Determine the [x, y] coordinate at the center of the cell enclosing the given text.  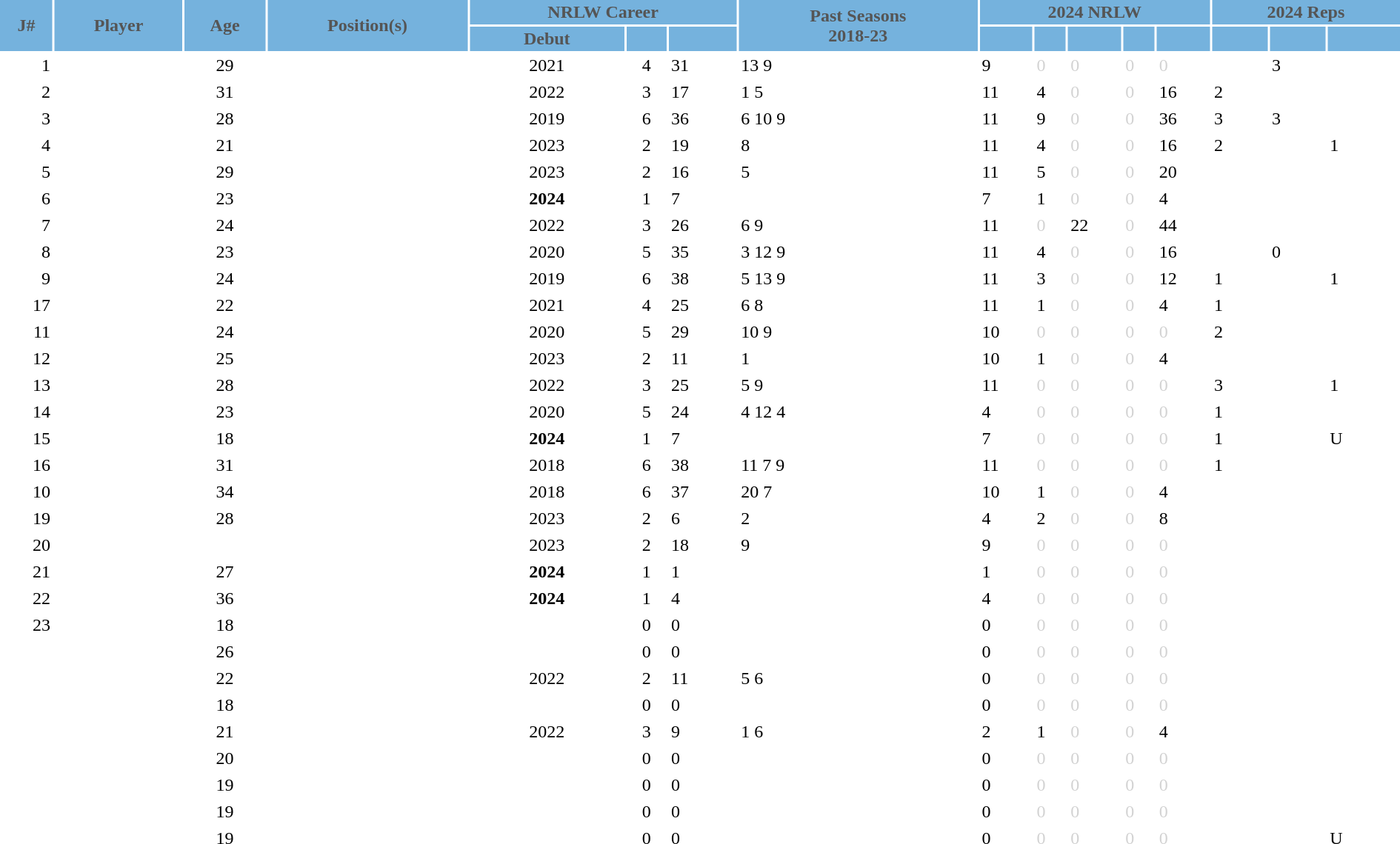
14 [27, 412]
37 [702, 492]
Player [119, 25]
15 [27, 438]
Age [225, 25]
13 9 [858, 65]
Position(s) [367, 25]
20 7 [858, 492]
NRLW Career [603, 12]
3 12 9 [858, 252]
11 7 9 [858, 465]
35 [702, 252]
2024 Reps [1306, 12]
5 9 [858, 385]
6 10 9 [858, 118]
6 9 [858, 225]
1 5 [858, 92]
5 6 [858, 678]
Debut [547, 38]
6 8 [858, 305]
34 [225, 492]
4 12 4 [858, 412]
Past Seasons2018-23 [858, 25]
13 [27, 385]
1 6 [858, 731]
5 13 9 [858, 278]
J# [27, 25]
U [1364, 438]
10 9 [858, 332]
27 [225, 572]
2024 NRLW [1094, 12]
44 [1184, 225]
